Determine the [X, Y] coordinate at the center of the cell enclosing the given text.  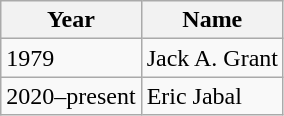
Jack A. Grant [212, 58]
Year [71, 20]
1979 [71, 58]
Eric Jabal [212, 96]
2020–present [71, 96]
Name [212, 20]
